Identify which cell holds the provided text, then report its (X, Y) central coordinate. 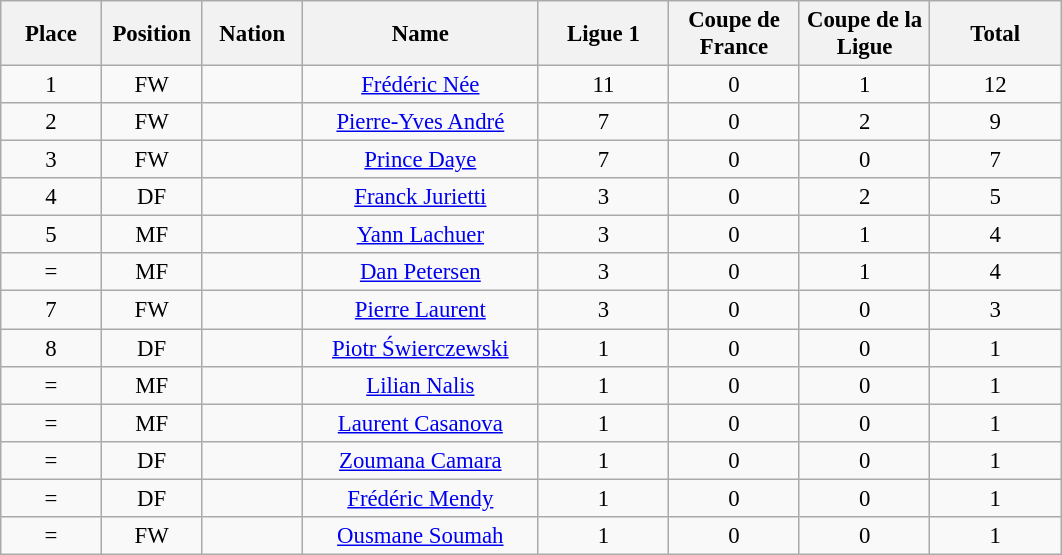
Pierre-Yves André (421, 122)
Total (996, 34)
Yann Lachuer (421, 235)
Piotr Świerczewski (421, 348)
Zoumana Camara (421, 460)
Name (421, 34)
Frédéric Née (421, 85)
Franck Jurietti (421, 197)
Coupe de France (734, 34)
Prince Daye (421, 160)
Laurent Casanova (421, 423)
Lilian Nalis (421, 385)
Ligue 1 (604, 34)
Frédéric Mendy (421, 498)
Coupe de la Ligue (864, 34)
Pierre Laurent (421, 310)
Dan Petersen (421, 273)
Ousmane Soumah (421, 536)
Position (152, 34)
12 (996, 85)
8 (52, 348)
11 (604, 85)
Nation (252, 34)
Place (52, 34)
9 (996, 122)
